Find where the given text appears and provide that cell's center as [x, y] coordinate. 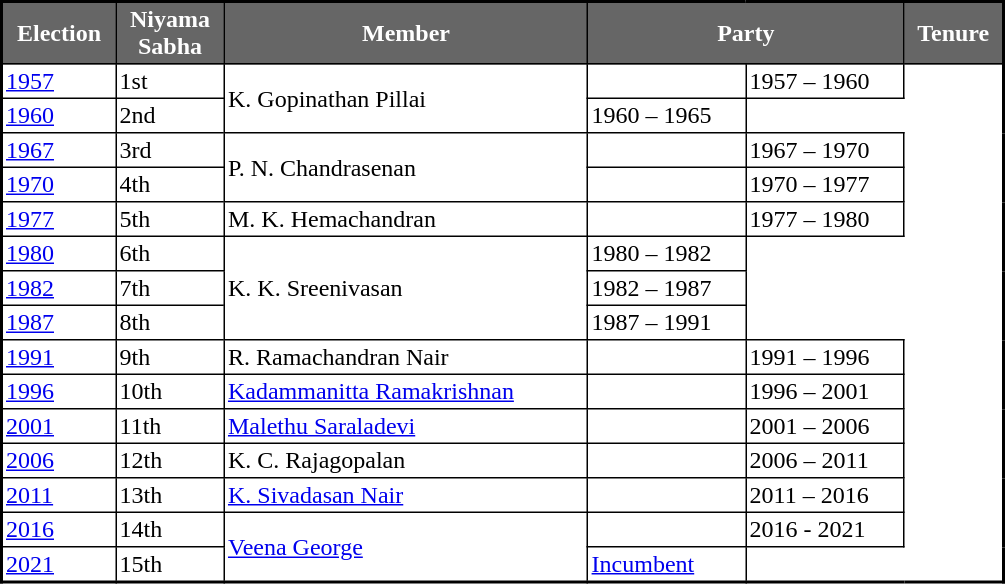
NiyamaSabha [170, 33]
2nd [170, 115]
1970 [59, 184]
13th [170, 495]
1957 – 1960 [825, 81]
2011 [59, 495]
P. N. Chandrasenan [406, 168]
1977 [59, 219]
1980 – 1982 [667, 253]
1987 [59, 322]
2016 - 2021 [825, 529]
1987 – 1991 [667, 322]
1982 [59, 288]
Kadammanitta Ramakrishnan [406, 391]
M. K. Hemachandran [406, 219]
3rd [170, 150]
1980 [59, 253]
K. K. Sreenivasan [406, 288]
8th [170, 322]
2001 [59, 426]
6th [170, 253]
K. Gopinathan Pillai [406, 98]
2006 – 2011 [825, 460]
1967 – 1970 [825, 150]
1960 [59, 115]
2021 [59, 564]
1967 [59, 150]
12th [170, 460]
Malethu Saraladevi [406, 426]
1977 – 1980 [825, 219]
5th [170, 219]
9th [170, 357]
10th [170, 391]
1960 – 1965 [667, 115]
Member [406, 33]
1991 – 1996 [825, 357]
7th [170, 288]
15th [170, 564]
1996 – 2001 [825, 391]
K. C. Rajagopalan [406, 460]
Tenure [954, 33]
1970 – 1977 [825, 184]
4th [170, 184]
Election [59, 33]
Incumbent [667, 564]
2006 [59, 460]
K. Sivadasan Nair [406, 495]
Party [746, 33]
Veena George [406, 547]
R. Ramachandran Nair [406, 357]
1957 [59, 81]
1996 [59, 391]
2001 – 2006 [825, 426]
2011 – 2016 [825, 495]
1991 [59, 357]
14th [170, 529]
2016 [59, 529]
11th [170, 426]
1st [170, 81]
1982 – 1987 [667, 288]
